From the cell containing the given text, extract its center point as [x, y] coordinate. 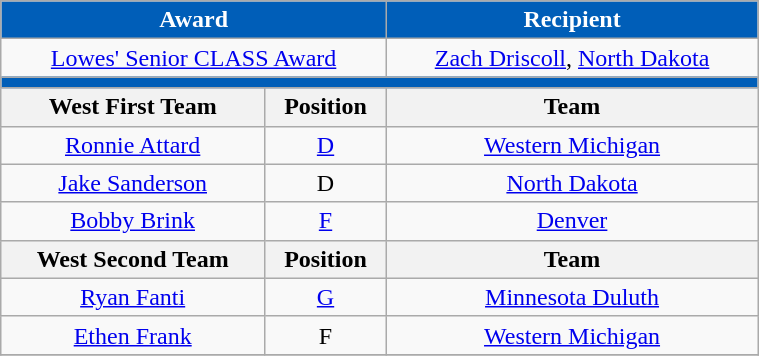
Bobby Brink [133, 221]
West Second Team [133, 259]
Ronnie Attard [133, 145]
G [326, 297]
West First Team [133, 107]
Recipient [572, 20]
Ryan Fanti [133, 297]
Award [194, 20]
Ethen Frank [133, 335]
Zach Driscoll, North Dakota [572, 58]
North Dakota [572, 183]
Denver [572, 221]
Minnesota Duluth [572, 297]
Lowes' Senior CLASS Award [194, 58]
Jake Sanderson [133, 183]
